Locate the cell with the specified text and output its (X, Y) center coordinate. 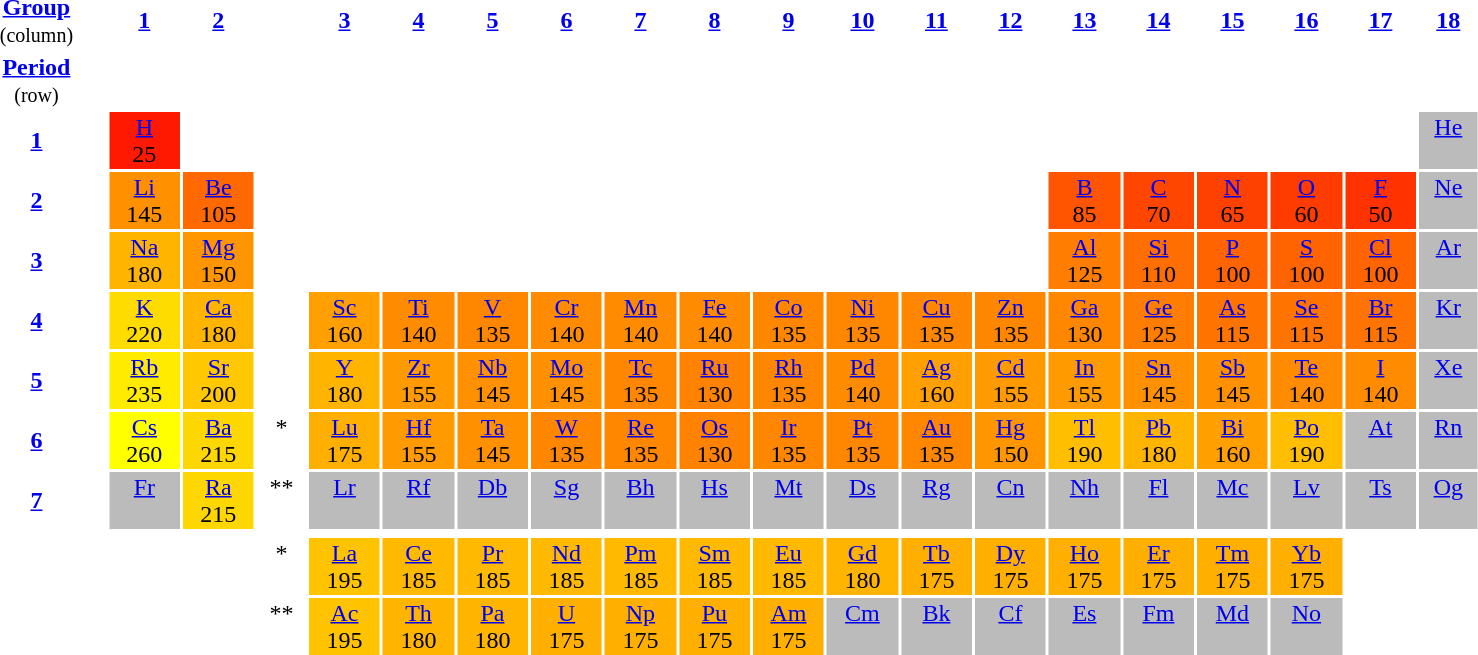
Kr (1448, 320)
Cn (1010, 500)
Hg150 (1010, 440)
Cl100 (1380, 260)
At (1380, 440)
Cr140 (566, 320)
Cs260 (144, 440)
Gd180 (862, 566)
In155 (1084, 380)
Pr185 (492, 566)
Pd140 (862, 380)
Ga130 (1084, 320)
Lv (1306, 500)
Rn (1448, 440)
Ts (1380, 500)
Pa180 (492, 626)
Bk (936, 626)
Ge125 (1158, 320)
Ni135 (862, 320)
Cu135 (936, 320)
S100 (1306, 260)
Co135 (788, 320)
V135 (492, 320)
Fm (1158, 626)
Th180 (418, 626)
Au135 (936, 440)
Rf (418, 500)
Mc (1232, 500)
Be105 (218, 200)
Xe (1448, 380)
Lu175 (344, 440)
Mt (788, 500)
Ba215 (218, 440)
As115 (1232, 320)
Fr (144, 500)
Sm185 (714, 566)
Er175 (1158, 566)
I140 (1380, 380)
Bi160 (1232, 440)
Ta145 (492, 440)
Lr (344, 500)
Hf155 (418, 440)
Pu175 (714, 626)
Pm185 (640, 566)
Po190 (1306, 440)
Dy175 (1010, 566)
Sg (566, 500)
Pt135 (862, 440)
W135 (566, 440)
Si110 (1158, 260)
Br115 (1380, 320)
Re135 (640, 440)
Sb145 (1232, 380)
H25 (144, 140)
Os130 (714, 440)
Tc135 (640, 380)
Ds (862, 500)
O60 (1306, 200)
N65 (1232, 200)
Fe140 (714, 320)
Cd155 (1010, 380)
B85 (1084, 200)
Al125 (1084, 260)
Ra215 (218, 500)
Tm175 (1232, 566)
Nd185 (566, 566)
Tb175 (936, 566)
Ho175 (1084, 566)
Cf (1010, 626)
Ca180 (218, 320)
Zn135 (1010, 320)
Y180 (344, 380)
Mn140 (640, 320)
Sr200 (218, 380)
C70 (1158, 200)
Am175 (788, 626)
Db (492, 500)
Rg (936, 500)
Bh (640, 500)
Nb145 (492, 380)
Nh (1084, 500)
Pb180 (1158, 440)
Se115 (1306, 320)
Ne (1448, 200)
Yb175 (1306, 566)
Ag160 (936, 380)
Cm (862, 626)
Ar (1448, 260)
Np175 (640, 626)
Ti140 (418, 320)
Rh135 (788, 380)
Ir135 (788, 440)
Zr155 (418, 380)
Li145 (144, 200)
Sc160 (344, 320)
Hs (714, 500)
Sn145 (1158, 380)
Ce185 (418, 566)
P100 (1232, 260)
F50 (1380, 200)
Es (1084, 626)
Tl190 (1084, 440)
Ac195 (344, 626)
U175 (566, 626)
Fl (1158, 500)
Na180 (144, 260)
Md (1232, 626)
Mo145 (566, 380)
Te140 (1306, 380)
Eu185 (788, 566)
No (1306, 626)
He (1448, 140)
La195 (344, 566)
Rb235 (144, 380)
K220 (144, 320)
Ru130 (714, 380)
Og (1448, 500)
Mg150 (218, 260)
